Return (x, y) of the center of cell containing provided text 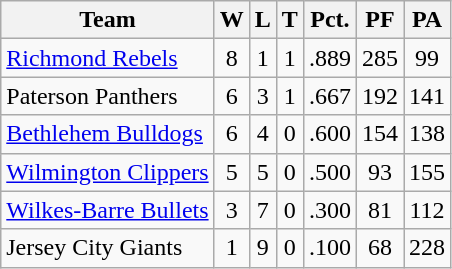
8 (232, 58)
Bethlehem Bulldogs (108, 134)
Richmond Rebels (108, 58)
.667 (330, 96)
228 (428, 248)
93 (380, 172)
138 (428, 134)
Paterson Panthers (108, 96)
81 (380, 210)
.300 (330, 210)
141 (428, 96)
.600 (330, 134)
W (232, 20)
4 (262, 134)
7 (262, 210)
Wilkes-Barre Bullets (108, 210)
192 (380, 96)
285 (380, 58)
PF (380, 20)
L (262, 20)
112 (428, 210)
Team (108, 20)
154 (380, 134)
Pct. (330, 20)
T (290, 20)
.889 (330, 58)
9 (262, 248)
Wilmington Clippers (108, 172)
99 (428, 58)
.500 (330, 172)
68 (380, 248)
Jersey City Giants (108, 248)
.100 (330, 248)
PA (428, 20)
155 (428, 172)
